Find where the given text appears and provide that cell's center as [X, Y] coordinate. 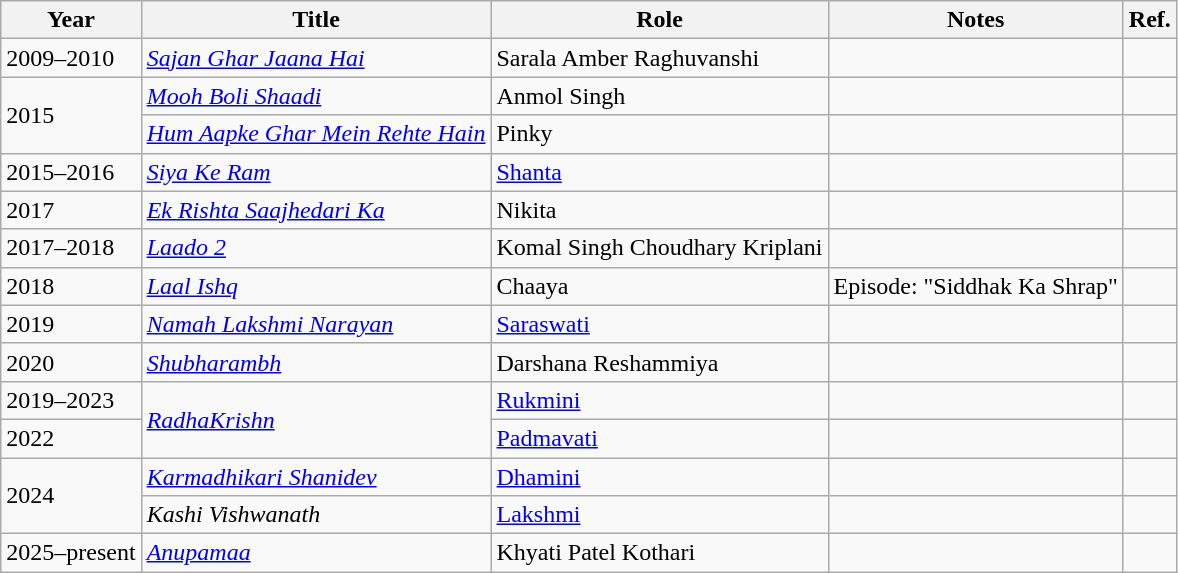
2015 [71, 115]
Darshana Reshammiya [660, 362]
Role [660, 20]
Lakshmi [660, 515]
Shubharambh [316, 362]
Namah Lakshmi Narayan [316, 324]
2024 [71, 496]
Shanta [660, 172]
Dhamini [660, 477]
2019–2023 [71, 400]
2025–present [71, 553]
2009–2010 [71, 58]
Ref. [1150, 20]
Padmavati [660, 438]
Sarala Amber Raghuvanshi [660, 58]
Khyati Patel Kothari [660, 553]
2017 [71, 210]
Pinky [660, 134]
Title [316, 20]
2022 [71, 438]
Mooh Boli Shaadi [316, 96]
2015–2016 [71, 172]
Episode: "Siddhak Ka Shrap" [976, 286]
Anmol Singh [660, 96]
RadhaKrishn [316, 419]
2020 [71, 362]
Ek Rishta Saajhedari Ka [316, 210]
2019 [71, 324]
Nikita [660, 210]
Year [71, 20]
Saraswati [660, 324]
Rukmini [660, 400]
Laal Ishq [316, 286]
Hum Aapke Ghar Mein Rehte Hain [316, 134]
2018 [71, 286]
Anupamaa [316, 553]
Notes [976, 20]
Sajan Ghar Jaana Hai [316, 58]
Chaaya [660, 286]
Karmadhikari Shanidev [316, 477]
Laado 2 [316, 248]
Siya Ke Ram [316, 172]
Komal Singh Choudhary Kriplani [660, 248]
2017–2018 [71, 248]
Kashi Vishwanath [316, 515]
